For the text-containing cell, return its midpoint in (X, Y) coordinate format. 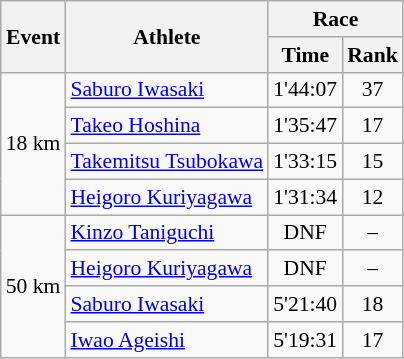
37 (372, 90)
Takeo Hoshina (166, 126)
Rank (372, 55)
Event (34, 36)
Time (305, 55)
12 (372, 197)
1'33:15 (305, 162)
Kinzo Taniguchi (166, 233)
1'44:07 (305, 90)
5'19:31 (305, 340)
15 (372, 162)
Race (336, 19)
Takemitsu Tsubokawa (166, 162)
18 (372, 304)
50 km (34, 286)
1'35:47 (305, 126)
18 km (34, 143)
Iwao Ageishi (166, 340)
5'21:40 (305, 304)
Athlete (166, 36)
1'31:34 (305, 197)
